Detect which cell encompasses the target text, then output its (x, y) center coordinate. 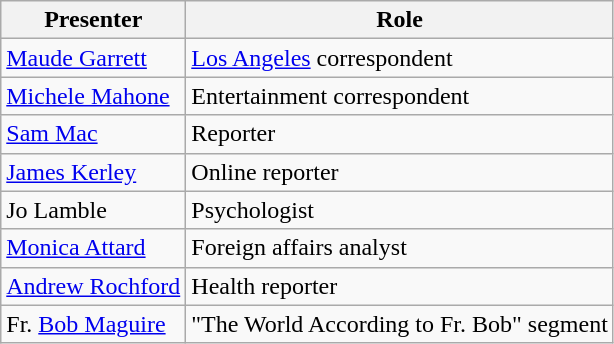
"The World According to Fr. Bob" segment (400, 324)
Monica Attard (94, 248)
Michele Mahone (94, 96)
Entertainment correspondent (400, 96)
Andrew Rochford (94, 286)
Health reporter (400, 286)
Presenter (94, 20)
Psychologist (400, 210)
Online reporter (400, 172)
Los Angeles correspondent (400, 58)
Jo Lamble (94, 210)
Reporter (400, 134)
Fr. Bob Maguire (94, 324)
Sam Mac (94, 134)
Foreign affairs analyst (400, 248)
Role (400, 20)
James Kerley (94, 172)
Maude Garrett (94, 58)
